From the cell containing the given text, extract its center point as (X, Y) coordinate. 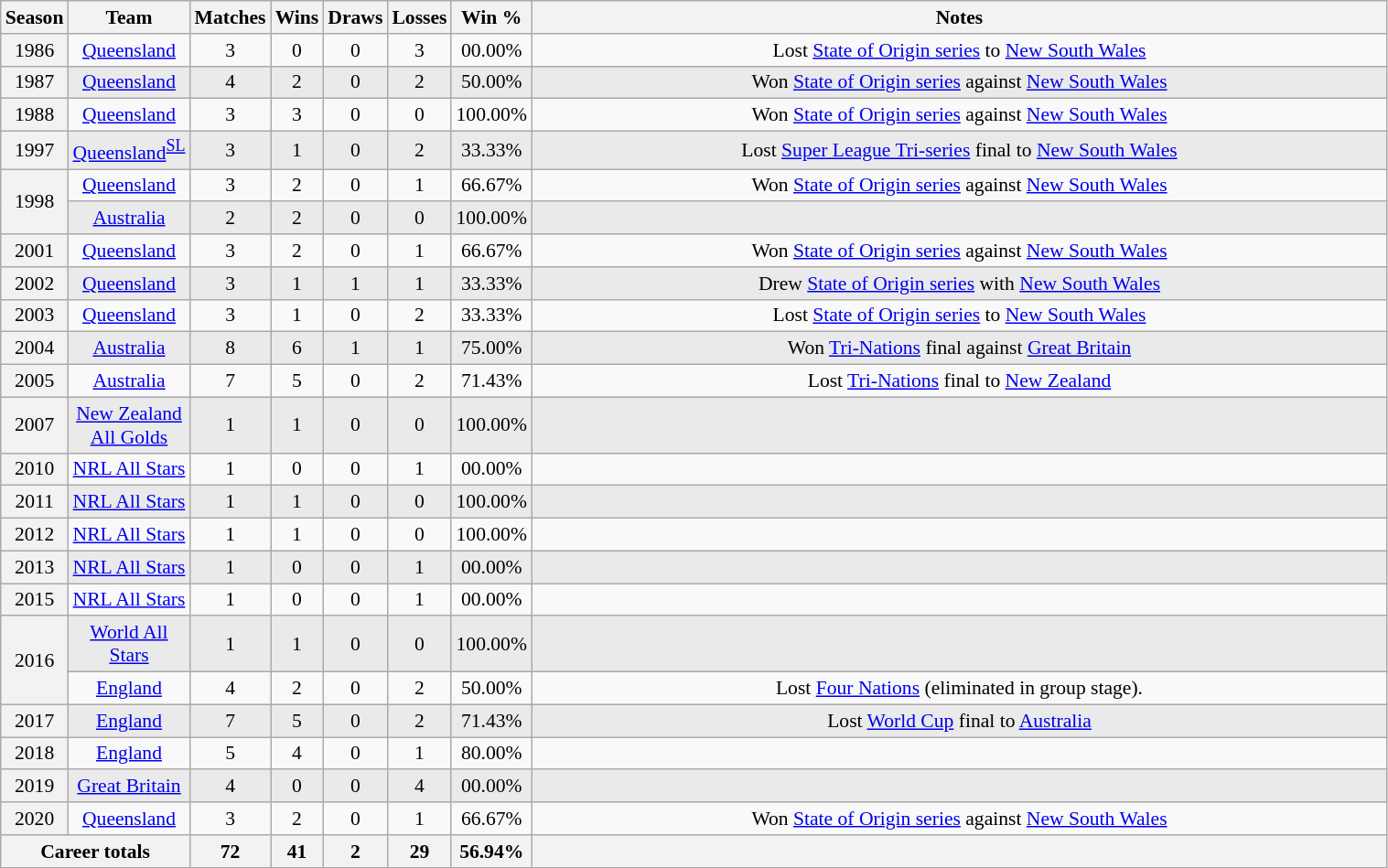
Notes (959, 17)
Lost Tri-Nations final to New Zealand (959, 381)
Season (35, 17)
72 (231, 852)
1997 (35, 150)
2007 (35, 424)
World All Stars (128, 644)
Lost World Cup final to Australia (959, 721)
75.00% (490, 348)
1987 (35, 82)
QueenslandSL (128, 150)
Drew State of Origin series with New South Wales (959, 284)
56.94% (490, 852)
8 (231, 348)
2002 (35, 284)
Career totals (95, 852)
Team (128, 17)
2016 (35, 660)
Win % (490, 17)
Wins (297, 17)
2001 (35, 251)
1998 (35, 201)
2012 (35, 535)
6 (297, 348)
2017 (35, 721)
2015 (35, 600)
Losses (419, 17)
41 (297, 852)
Lost Super League Tri-series final to New South Wales (959, 150)
2005 (35, 381)
2020 (35, 819)
80.00% (490, 754)
2004 (35, 348)
New Zealand All Golds (128, 424)
1988 (35, 115)
2010 (35, 469)
2003 (35, 316)
2018 (35, 754)
Draws (355, 17)
Lost Four Nations (eliminated in group stage). (959, 689)
Great Britain (128, 787)
2011 (35, 502)
2013 (35, 567)
2019 (35, 787)
Won Tri-Nations final against Great Britain (959, 348)
Matches (231, 17)
29 (419, 852)
1986 (35, 50)
